Provide the (x, y) coordinate of the cell's center where the given text is located.  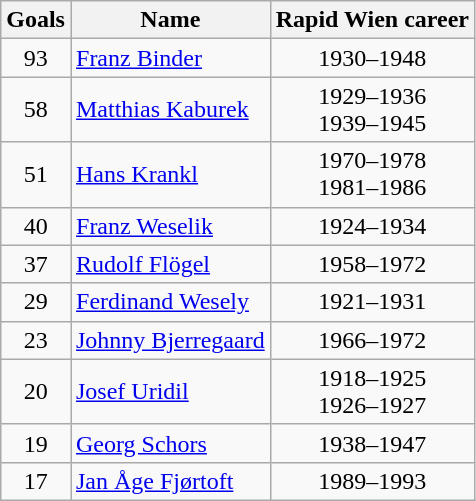
Franz Weselik (170, 226)
40 (36, 226)
Hans Krankl (170, 174)
Ferdinand Wesely (170, 302)
1929–19361939–1945 (372, 110)
Georg Schors (170, 443)
17 (36, 481)
1918–19251926–1927 (372, 392)
1958–1972 (372, 264)
Matthias Kaburek (170, 110)
Rudolf Flögel (170, 264)
Rapid Wien career (372, 20)
1921–1931 (372, 302)
Franz Binder (170, 58)
29 (36, 302)
1938–1947 (372, 443)
1930–1948 (372, 58)
1924–1934 (372, 226)
51 (36, 174)
Jan Åge Fjørtoft (170, 481)
1966–1972 (372, 340)
Josef Uridil (170, 392)
23 (36, 340)
37 (36, 264)
1970–19781981–1986 (372, 174)
58 (36, 110)
Goals (36, 20)
Name (170, 20)
20 (36, 392)
Johnny Bjerregaard (170, 340)
93 (36, 58)
19 (36, 443)
1989–1993 (372, 481)
